Pinpoint the cell where the given text exists, returning its [X, Y] midpoint coordinate. 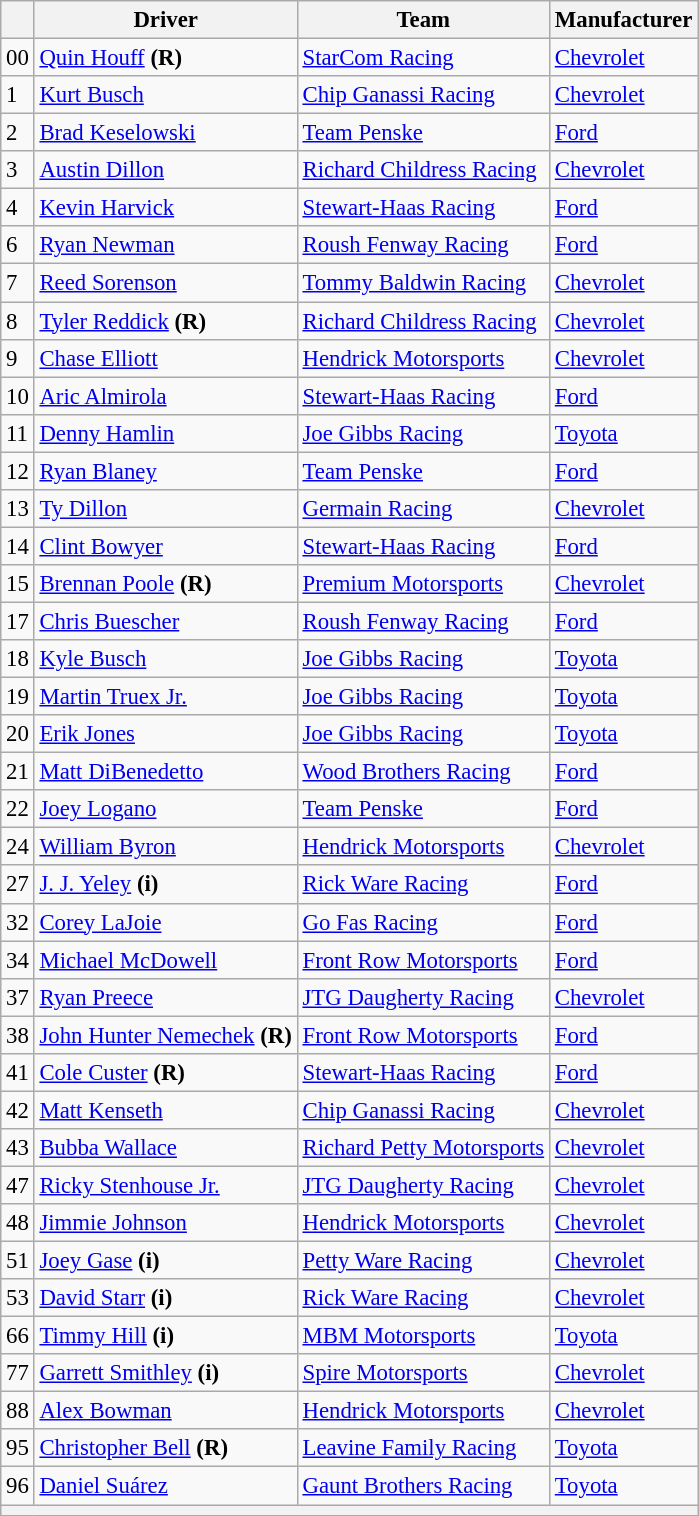
Chris Buescher [166, 621]
Reed Sorenson [166, 283]
32 [18, 922]
Richard Petty Motorsports [423, 1148]
Aric Almirola [166, 396]
Manufacturer [623, 20]
1 [18, 95]
17 [18, 621]
51 [18, 1261]
Premium Motorsports [423, 584]
Timmy Hill (i) [166, 1336]
John Hunter Nemechek (R) [166, 1035]
37 [18, 997]
19 [18, 697]
Jimmie Johnson [166, 1223]
Ryan Blaney [166, 471]
Tyler Reddick (R) [166, 321]
Go Fas Racing [423, 922]
18 [18, 659]
3 [18, 170]
14 [18, 546]
6 [18, 245]
Leavine Family Racing [423, 1449]
Daniel Suárez [166, 1486]
88 [18, 1411]
38 [18, 1035]
43 [18, 1148]
David Starr (i) [166, 1298]
Erik Jones [166, 734]
34 [18, 960]
Martin Truex Jr. [166, 697]
Joey Gase (i) [166, 1261]
2 [18, 133]
Germain Racing [423, 509]
9 [18, 358]
Ryan Preece [166, 997]
Driver [166, 20]
66 [18, 1336]
41 [18, 1073]
Matt Kenseth [166, 1110]
24 [18, 847]
27 [18, 885]
J. J. Yeley (i) [166, 885]
12 [18, 471]
22 [18, 809]
Gaunt Brothers Racing [423, 1486]
96 [18, 1486]
Tommy Baldwin Racing [423, 283]
Brad Keselowski [166, 133]
Chase Elliott [166, 358]
42 [18, 1110]
Joey Logano [166, 809]
20 [18, 734]
Alex Bowman [166, 1411]
Denny Hamlin [166, 433]
Corey LaJoie [166, 922]
Quin Houff (R) [166, 58]
Kyle Busch [166, 659]
Ty Dillon [166, 509]
William Byron [166, 847]
Cole Custer (R) [166, 1073]
11 [18, 433]
Ryan Newman [166, 245]
Austin Dillon [166, 170]
21 [18, 772]
48 [18, 1223]
47 [18, 1185]
Kevin Harvick [166, 208]
Clint Bowyer [166, 546]
Petty Ware Racing [423, 1261]
Christopher Bell (R) [166, 1449]
53 [18, 1298]
00 [18, 58]
95 [18, 1449]
Matt DiBenedetto [166, 772]
Bubba Wallace [166, 1148]
7 [18, 283]
MBM Motorsports [423, 1336]
Wood Brothers Racing [423, 772]
8 [18, 321]
13 [18, 509]
15 [18, 584]
Garrett Smithley (i) [166, 1373]
10 [18, 396]
Team [423, 20]
Ricky Stenhouse Jr. [166, 1185]
StarCom Racing [423, 58]
4 [18, 208]
Kurt Busch [166, 95]
77 [18, 1373]
Spire Motorsports [423, 1373]
Brennan Poole (R) [166, 584]
Michael McDowell [166, 960]
